Identify which cell holds the provided text, then report its [X, Y] central coordinate. 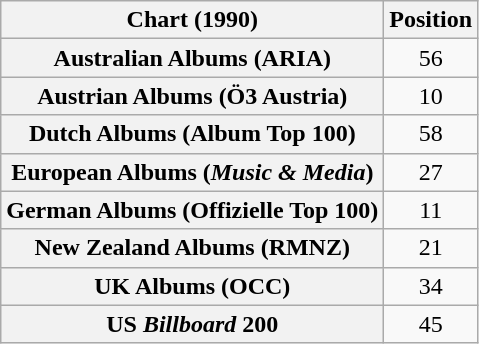
10 [431, 96]
Chart (1990) [192, 20]
34 [431, 286]
Position [431, 20]
European Albums (Music & Media) [192, 172]
Dutch Albums (Album Top 100) [192, 134]
UK Albums (OCC) [192, 286]
New Zealand Albums (RMNZ) [192, 248]
Australian Albums (ARIA) [192, 58]
Austrian Albums (Ö3 Austria) [192, 96]
US Billboard 200 [192, 324]
German Albums (Offizielle Top 100) [192, 210]
58 [431, 134]
45 [431, 324]
11 [431, 210]
56 [431, 58]
21 [431, 248]
27 [431, 172]
